Output the (x, y) coordinate of the center of the cell containing the given text.  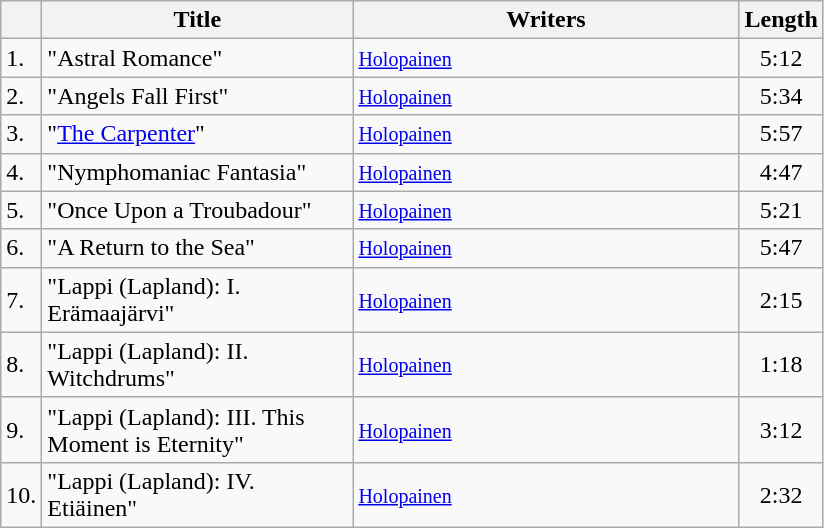
5:21 (781, 210)
"Lappi (Lapland): II. Witchdrums" (198, 364)
"A Return to the Sea" (198, 248)
3. (22, 134)
5:12 (781, 58)
4. (22, 172)
"Astral Romance" (198, 58)
1:18 (781, 364)
"Lappi (Lapland): III. This Moment is Eternity" (198, 430)
Writers (546, 20)
Title (198, 20)
5:34 (781, 96)
7. (22, 300)
5:57 (781, 134)
8. (22, 364)
"Nymphomaniac Fantasia" (198, 172)
2:15 (781, 300)
3:12 (781, 430)
6. (22, 248)
"Once Upon a Troubadour" (198, 210)
"Lappi (Lapland): I. Erämaajärvi" (198, 300)
4:47 (781, 172)
"Angels Fall First" (198, 96)
5. (22, 210)
2:32 (781, 494)
10. (22, 494)
"Lappi (Lapland): IV. Etiäinen" (198, 494)
2. (22, 96)
5:47 (781, 248)
1. (22, 58)
"The Carpenter" (198, 134)
9. (22, 430)
Length (781, 20)
